For the text-containing cell, return its midpoint in [x, y] coordinate format. 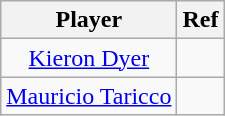
Player [89, 20]
Kieron Dyer [89, 58]
Ref [200, 20]
Mauricio Taricco [89, 96]
